Pinpoint the cell where the given text exists, returning its (X, Y) midpoint coordinate. 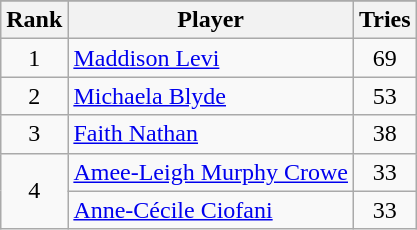
3 (34, 134)
2 (34, 96)
Michaela Blyde (211, 96)
Rank (34, 20)
Maddison Levi (211, 58)
4 (34, 191)
38 (386, 134)
Player (211, 20)
Faith Nathan (211, 134)
Tries (386, 20)
1 (34, 58)
69 (386, 58)
Anne-Cécile Ciofani (211, 210)
Amee-Leigh Murphy Crowe (211, 172)
53 (386, 96)
